Scan for the cell matching the given text and deliver its [X, Y] coordinate at center. 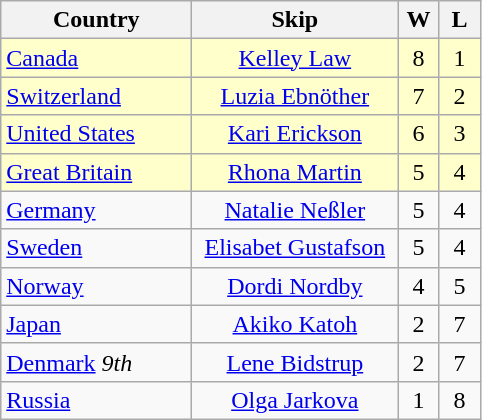
Kari Erickson [295, 134]
Denmark 9th [96, 362]
Elisabet Gustafson [295, 248]
W [418, 20]
Country [96, 20]
Canada [96, 58]
Kelley Law [295, 58]
Natalie Neßler [295, 210]
Great Britain [96, 172]
Switzerland [96, 96]
3 [460, 134]
Sweden [96, 248]
Dordi Nordby [295, 286]
Germany [96, 210]
Russia [96, 400]
Skip [295, 20]
Norway [96, 286]
United States [96, 134]
Olga Jarkova [295, 400]
L [460, 20]
Rhona Martin [295, 172]
Luzia Ebnöther [295, 96]
Japan [96, 324]
6 [418, 134]
Akiko Katoh [295, 324]
Lene Bidstrup [295, 362]
